Search for the cell housing the specified text and yield its [X, Y] center coordinate. 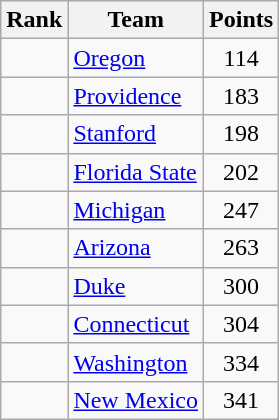
Providence [136, 96]
Oregon [136, 58]
Duke [136, 286]
300 [242, 286]
Washington [136, 362]
198 [242, 134]
263 [242, 248]
247 [242, 210]
114 [242, 58]
Rank [34, 20]
341 [242, 400]
Arizona [136, 248]
Connecticut [136, 324]
304 [242, 324]
Team [136, 20]
202 [242, 172]
334 [242, 362]
Florida State [136, 172]
New Mexico [136, 400]
Stanford [136, 134]
Points [242, 20]
Michigan [136, 210]
183 [242, 96]
